Search for the cell housing the specified text and yield its [X, Y] center coordinate. 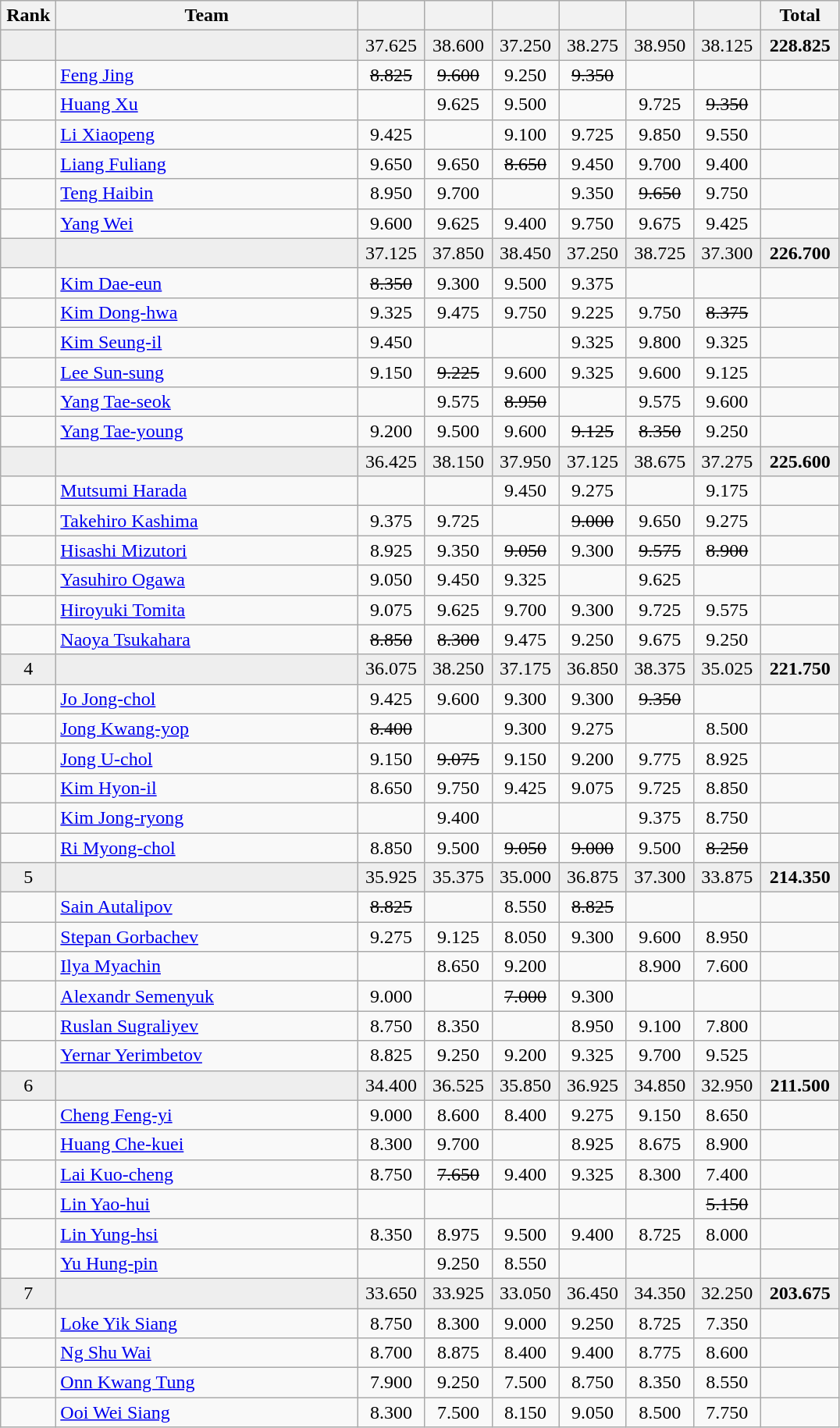
Liang Fuliang [207, 164]
Yernar Yerimbetov [207, 1056]
Yu Hung-pin [207, 1263]
7.350 [727, 1323]
Sain Autalipov [207, 907]
36.425 [391, 461]
Ilya Myachin [207, 967]
35.375 [458, 878]
38.450 [525, 253]
Kim Dae-eun [207, 283]
Cheng Feng-yi [207, 1115]
7.900 [391, 1383]
8.700 [391, 1353]
38.250 [458, 669]
37.850 [458, 253]
Total [799, 16]
35.850 [525, 1085]
38.125 [727, 45]
Lin Yao-hui [207, 1204]
7.600 [727, 967]
36.450 [593, 1293]
Feng Jing [207, 75]
7.750 [727, 1412]
36.925 [593, 1085]
Teng Haibin [207, 194]
Li Xiaopeng [207, 134]
36.875 [593, 878]
38.675 [660, 461]
Lai Kuo-cheng [207, 1174]
Kim Dong-hwa [207, 312]
221.750 [799, 669]
225.600 [799, 461]
Ng Shu Wai [207, 1353]
35.000 [525, 878]
35.025 [727, 669]
8.150 [525, 1412]
33.650 [391, 1293]
34.400 [391, 1085]
37.175 [525, 669]
38.725 [660, 253]
Loke Yik Siang [207, 1323]
211.500 [799, 1085]
Huang Xu [207, 105]
33.050 [525, 1293]
Kim Hyon-il [207, 788]
Ri Myong-chol [207, 847]
Onn Kwang Tung [207, 1383]
Yang Tae-young [207, 432]
8.775 [660, 1353]
36.075 [391, 669]
226.700 [799, 253]
Ruslan Sugraliyev [207, 1026]
Yang Tae-seok [207, 402]
38.600 [458, 45]
7.400 [727, 1174]
7 [28, 1293]
Alexandr Semenyuk [207, 996]
Ooi Wei Siang [207, 1412]
Kim Jong-ryong [207, 817]
Takehiro Kashima [207, 521]
9.175 [727, 491]
34.850 [660, 1085]
Yasuhiro Ogawa [207, 580]
203.675 [799, 1293]
8.000 [727, 1234]
38.375 [660, 669]
Jong U-chol [207, 758]
9.800 [660, 342]
8.375 [727, 312]
4 [28, 669]
Team [207, 16]
6 [28, 1085]
36.525 [458, 1085]
228.825 [799, 45]
7.650 [458, 1174]
Kim Seung-il [207, 342]
Rank [28, 16]
8.675 [660, 1145]
8.250 [727, 847]
8.050 [525, 937]
Hisashi Mizutori [207, 550]
Stepan Gorbachev [207, 937]
5.150 [727, 1204]
9.850 [660, 134]
Lee Sun-sung [207, 372]
38.150 [458, 461]
Jo Jong-chol [207, 699]
33.925 [458, 1293]
35.925 [391, 878]
9.525 [727, 1056]
37.625 [391, 45]
Hiroyuki Tomita [207, 610]
Lin Yung-hsi [207, 1234]
36.850 [593, 669]
7.800 [727, 1026]
Yang Wei [207, 223]
9.550 [727, 134]
37.275 [727, 461]
Jong Kwang-yop [207, 728]
38.275 [593, 45]
Huang Che-kuei [207, 1145]
34.350 [660, 1293]
32.950 [727, 1085]
9.775 [660, 758]
33.875 [727, 878]
214.350 [799, 878]
7.000 [525, 996]
Naoya Tsukahara [207, 639]
8.875 [458, 1353]
Mutsumi Harada [207, 491]
32.250 [727, 1293]
5 [28, 878]
38.950 [660, 45]
8.975 [458, 1234]
37.950 [525, 461]
